For the text-containing cell, return its midpoint in (X, Y) coordinate format. 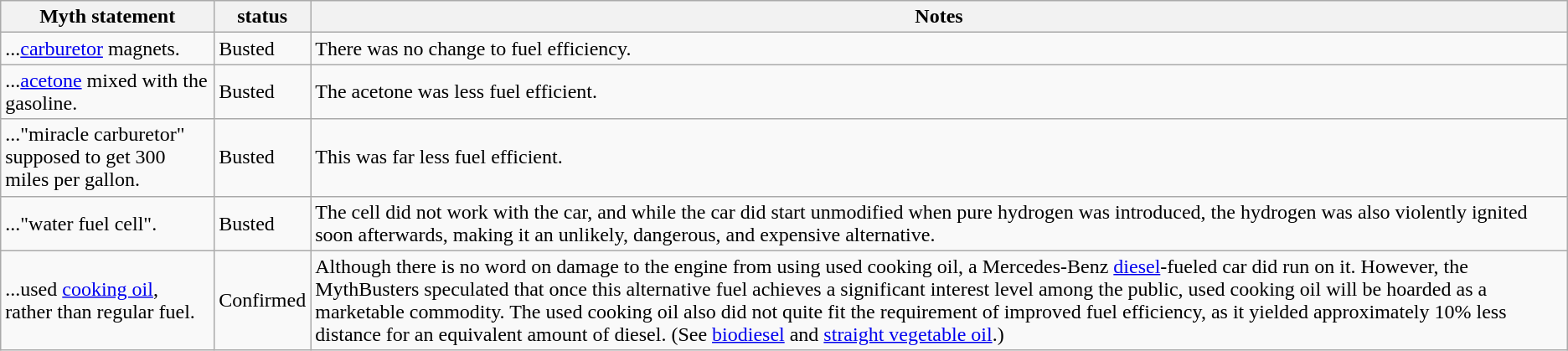
status (263, 17)
...carburetor magnets. (107, 49)
Myth statement (107, 17)
Notes (940, 17)
..."miracle carburetor" supposed to get 300 miles per gallon. (107, 157)
This was far less fuel efficient. (940, 157)
...acetone mixed with the gasoline. (107, 92)
The acetone was less fuel efficient. (940, 92)
There was no change to fuel efficiency. (940, 49)
...used cooking oil, rather than regular fuel. (107, 300)
..."water fuel cell". (107, 223)
Confirmed (263, 300)
